Provide the (X, Y) coordinate of the cell's center where the given text is located.  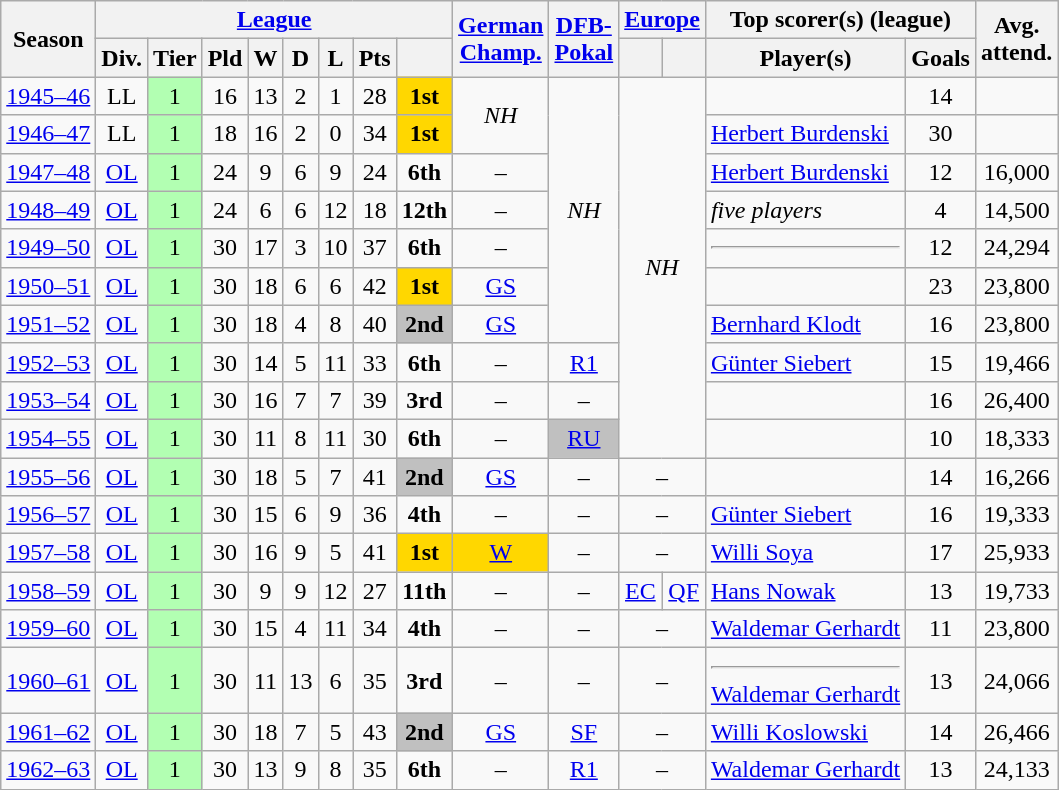
0 (336, 134)
EC (640, 591)
25,933 (1016, 553)
24,133 (1016, 770)
1954–55 (48, 438)
27 (374, 591)
1946–47 (48, 134)
16,000 (1016, 172)
1958–59 (48, 591)
1952–53 (48, 362)
43 (374, 732)
1959–60 (48, 629)
33 (374, 362)
1961–62 (48, 732)
Goals (941, 58)
Bernhard Klodt (805, 324)
Hans Nowak (805, 591)
Willi Soya (805, 553)
28 (374, 96)
QF (684, 591)
26,400 (1016, 400)
1962–63 (48, 770)
1945–46 (48, 96)
12th (424, 210)
24,066 (1016, 680)
RU (584, 438)
Europe (662, 20)
16,266 (1016, 477)
1948–49 (48, 210)
SF (584, 732)
3 (300, 248)
1951–52 (48, 324)
1955–56 (48, 477)
14,500 (1016, 210)
DFB-Pokal (584, 39)
19,466 (1016, 362)
1957–58 (48, 553)
Top scorer(s) (league) (840, 20)
19,333 (1016, 515)
24,294 (1016, 248)
Pts (374, 58)
23 (941, 286)
Avg.attend. (1016, 39)
1956–57 (48, 515)
1953–54 (48, 400)
five players (805, 210)
40 (374, 324)
36 (374, 515)
Tier (176, 58)
Div. (122, 58)
Player(s) (805, 58)
1950–51 (48, 286)
Season (48, 39)
Pld (225, 58)
D (300, 58)
L (336, 58)
Willi Koslowski (805, 732)
18,333 (1016, 438)
11th (424, 591)
39 (374, 400)
42 (374, 286)
19,733 (1016, 591)
League (274, 20)
1947–48 (48, 172)
26,466 (1016, 732)
GermanChamp. (501, 39)
1960–61 (48, 680)
1949–50 (48, 248)
37 (374, 248)
